Extract the (x, y) coordinate from the center of the cell holding the provided text.  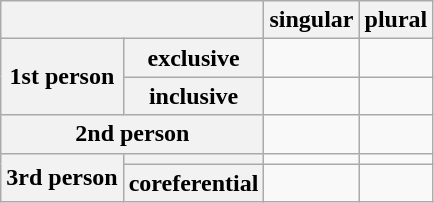
3rd person (62, 178)
plural (396, 20)
singular (312, 20)
2nd person (132, 134)
1st person (62, 77)
inclusive (194, 96)
coreferential (194, 183)
exclusive (194, 58)
